Locate the cell with the specified text and output its (X, Y) center coordinate. 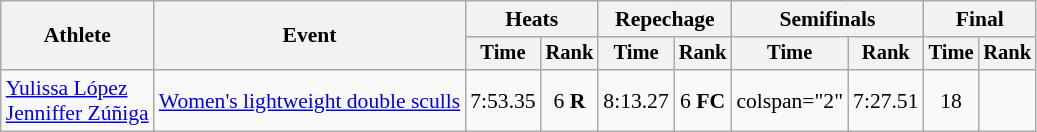
Semifinals (827, 19)
6 FC (703, 100)
8:13.27 (636, 100)
Repechage (664, 19)
Yulissa LópezJenniffer Zúñiga (78, 100)
6 R (570, 100)
7:53.35 (502, 100)
Women's lightweight double sculls (310, 100)
Final (980, 19)
18 (952, 100)
Heats (532, 19)
Event (310, 36)
7:27.51 (886, 100)
Athlete (78, 36)
colspan="2" (790, 100)
